Detect which cell encompasses the target text, then output its [X, Y] center coordinate. 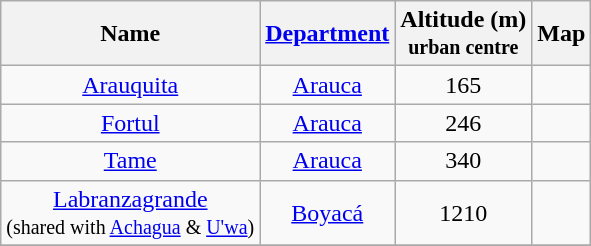
246 [464, 123]
165 [464, 85]
Map [562, 34]
Fortul [130, 123]
Altitude (m)urban centre [464, 34]
Department [328, 34]
1210 [464, 212]
Tame [130, 161]
Labranzagrande(shared with Achagua & U'wa) [130, 212]
Arauquita [130, 85]
340 [464, 161]
Boyacá [328, 212]
Name [130, 34]
